Extract the (X, Y) coordinate from the center of the cell holding the provided text.  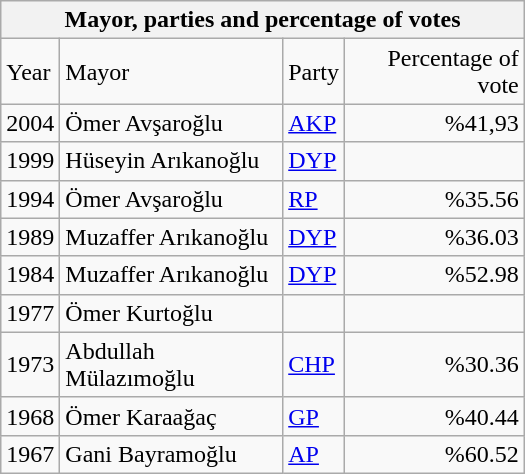
CHP (314, 364)
1967 (30, 454)
Mayor, parties and percentage of votes (263, 20)
Abdullah Mülazımoğlu (172, 364)
%52.98 (434, 275)
1977 (30, 313)
Party (314, 72)
%40.44 (434, 416)
RP (314, 199)
Percentage of vote (434, 72)
Year (30, 72)
Hüseyin Arıkanoğlu (172, 161)
1989 (30, 237)
Gani Bayramoğlu (172, 454)
2004 (30, 123)
%41,93 (434, 123)
Mayor (172, 72)
1984 (30, 275)
%30.36 (434, 364)
Ömer Kurtoğlu (172, 313)
%35.56 (434, 199)
Ömer Karaağaç (172, 416)
%60.52 (434, 454)
1968 (30, 416)
1999 (30, 161)
AP (314, 454)
%36.03 (434, 237)
AKP (314, 123)
GP (314, 416)
1973 (30, 364)
1994 (30, 199)
